Scan for the cell matching the given text and deliver its (x, y) coordinate at center. 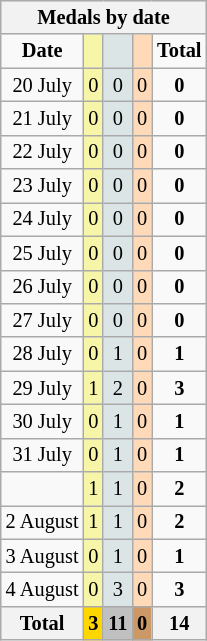
26 July (42, 287)
3 August (42, 556)
22 July (42, 152)
29 July (42, 388)
21 July (42, 118)
Date (42, 51)
28 July (42, 354)
Medals by date (104, 17)
23 July (42, 186)
4 August (42, 589)
25 July (42, 253)
30 July (42, 421)
11 (118, 623)
14 (179, 623)
31 July (42, 455)
24 July (42, 219)
2 August (42, 522)
20 July (42, 85)
27 July (42, 320)
